Determine the [X, Y] coordinate at the center of the cell enclosing the given text.  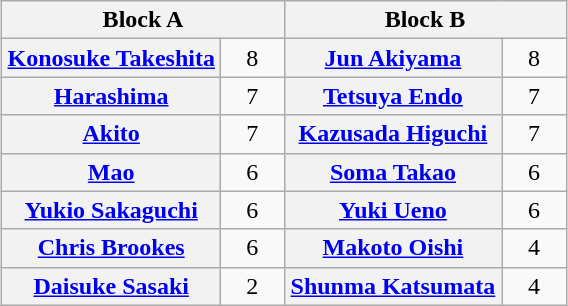
Block B [425, 20]
Block A [143, 20]
Soma Takao [393, 172]
Akito [111, 134]
Yuki Ueno [393, 210]
Yukio Sakaguchi [111, 210]
Shunma Katsumata [393, 286]
Konosuke Takeshita [111, 58]
Mao [111, 172]
Makoto Oishi [393, 248]
2 [252, 286]
Jun Akiyama [393, 58]
Chris Brookes [111, 248]
Kazusada Higuchi [393, 134]
Harashima [111, 96]
Tetsuya Endo [393, 96]
Daisuke Sasaki [111, 286]
